Identify which cell holds the provided text, then report its [x, y] central coordinate. 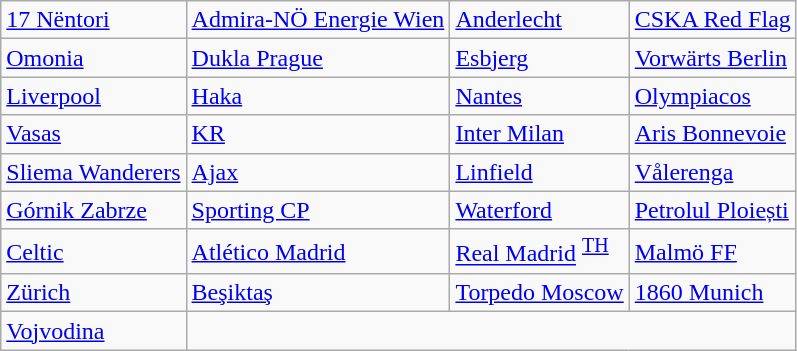
Omonia [94, 58]
Beşiktaş [318, 293]
Petrolul Ploiești [712, 210]
Nantes [540, 96]
Esbjerg [540, 58]
CSKA Red Flag [712, 20]
Olympiacos [712, 96]
Torpedo Moscow [540, 293]
Haka [318, 96]
Waterford [540, 210]
Inter Milan [540, 134]
Malmö FF [712, 252]
Admira-NÖ Energie Wien [318, 20]
Anderlecht [540, 20]
Górnik Zabrze [94, 210]
Dukla Prague [318, 58]
1860 Munich [712, 293]
Vålerenga [712, 172]
17 Nëntori [94, 20]
KR [318, 134]
Vojvodina [94, 331]
Sporting CP [318, 210]
Zürich [94, 293]
Ajax [318, 172]
Liverpool [94, 96]
Celtic [94, 252]
Sliema Wanderers [94, 172]
Vasas [94, 134]
Aris Bonnevoie [712, 134]
Vorwärts Berlin [712, 58]
Linfield [540, 172]
Real Madrid TH [540, 252]
Atlético Madrid [318, 252]
